Determine the [x, y] coordinate at the center of the cell enclosing the given text.  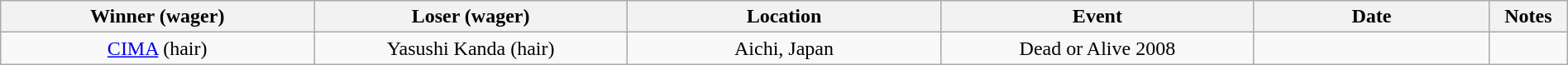
Loser (wager) [471, 17]
CIMA (hair) [157, 48]
Aichi, Japan [784, 48]
Dead or Alive 2008 [1097, 48]
Notes [1528, 17]
Winner (wager) [157, 17]
Yasushi Kanda (hair) [471, 48]
Location [784, 17]
Event [1097, 17]
Date [1371, 17]
